Provide the (x, y) coordinate of the cell's center where the given text is located.  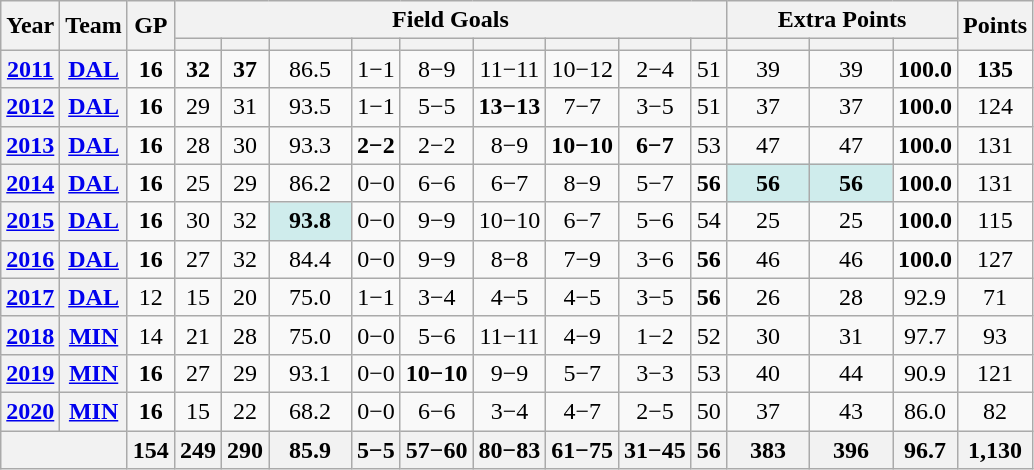
2−5 (656, 411)
121 (996, 373)
8−8 (510, 259)
7−9 (582, 259)
2011 (30, 69)
44 (850, 373)
20 (244, 297)
1,130 (996, 449)
57−60 (436, 449)
93.8 (310, 221)
GP (150, 26)
93.5 (310, 107)
2020 (30, 411)
2014 (30, 183)
290 (244, 449)
4−9 (582, 335)
124 (996, 107)
2012 (30, 107)
40 (768, 373)
93 (996, 335)
2018 (30, 335)
21 (198, 335)
93.3 (310, 145)
84.4 (310, 259)
Points (996, 26)
2013 (30, 145)
12 (150, 297)
3−3 (656, 373)
22 (244, 411)
383 (768, 449)
10−12 (582, 69)
Extra Points (842, 20)
93.1 (310, 373)
86.0 (926, 411)
96.7 (926, 449)
97.7 (926, 335)
90.9 (926, 373)
61−75 (582, 449)
396 (850, 449)
2019 (30, 373)
Year (30, 26)
52 (708, 335)
54 (708, 221)
86.2 (310, 183)
127 (996, 259)
154 (150, 449)
14 (150, 335)
3−6 (656, 259)
115 (996, 221)
1−2 (656, 335)
7−7 (582, 107)
2017 (30, 297)
82 (996, 411)
86.5 (310, 69)
135 (996, 69)
31−45 (656, 449)
50 (708, 411)
Field Goals (450, 20)
4−7 (582, 411)
80−83 (510, 449)
85.9 (310, 449)
43 (850, 411)
68.2 (310, 411)
71 (996, 297)
2−4 (656, 69)
2015 (30, 221)
26 (768, 297)
92.9 (926, 297)
13−13 (510, 107)
Team (94, 26)
249 (198, 449)
2016 (30, 259)
